Return the (X, Y) coordinate for the center point of the cell that contains the specified text.  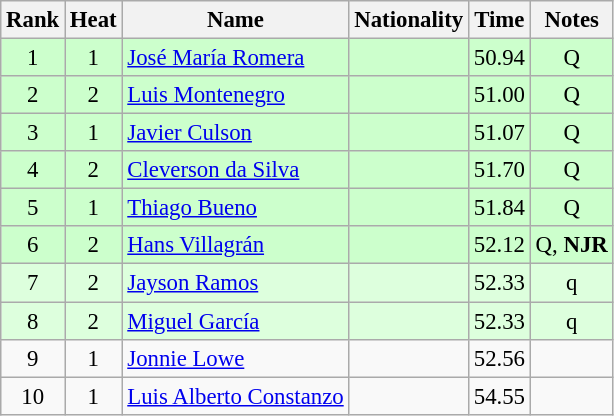
Name (236, 20)
51.00 (499, 95)
Jonnie Lowe (236, 358)
Cleverson da Silva (236, 170)
Time (499, 20)
Q, NJR (572, 245)
Javier Culson (236, 133)
Miguel García (236, 321)
51.84 (499, 208)
Thiago Bueno (236, 208)
Rank (33, 20)
52.12 (499, 245)
7 (33, 283)
Notes (572, 20)
Hans Villagrán (236, 245)
50.94 (499, 58)
54.55 (499, 396)
Heat (94, 20)
51.07 (499, 133)
51.70 (499, 170)
Luis Montenegro (236, 95)
4 (33, 170)
52.56 (499, 358)
10 (33, 396)
5 (33, 208)
6 (33, 245)
8 (33, 321)
José María Romera (236, 58)
3 (33, 133)
Jayson Ramos (236, 283)
Nationality (408, 20)
Luis Alberto Constanzo (236, 396)
9 (33, 358)
